Capture the cell that displays the provided text and extract its [X, Y] central coordinate. 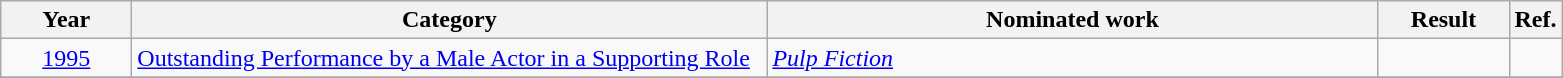
Category [450, 20]
Ref. [1536, 20]
Result [1444, 20]
Pulp Fiction [1072, 58]
Year [66, 20]
1995 [66, 58]
Nominated work [1072, 20]
Outstanding Performance by a Male Actor in a Supporting Role [450, 58]
